From the cell containing the given text, extract its center point as (x, y) coordinate. 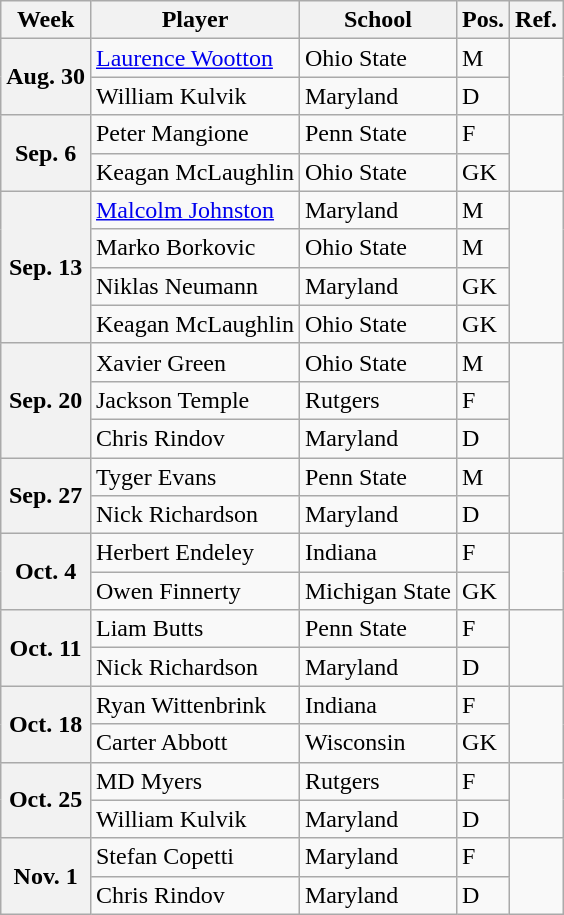
Sep. 13 (46, 267)
Tyger Evans (194, 477)
Carter Abbott (194, 743)
Week (46, 20)
Peter Mangione (194, 134)
Jackson Temple (194, 400)
Sep. 27 (46, 496)
Xavier Green (194, 362)
Oct. 25 (46, 800)
Herbert Endeley (194, 553)
School (378, 20)
Player (194, 20)
Ryan Wittenbrink (194, 705)
Owen Finnerty (194, 591)
Laurence Wootton (194, 58)
Michigan State (378, 591)
Wisconsin (378, 743)
Nov. 1 (46, 876)
Ref. (536, 20)
Oct. 4 (46, 572)
Aug. 30 (46, 77)
Sep. 6 (46, 153)
Oct. 11 (46, 648)
Liam Butts (194, 629)
Marko Borkovic (194, 248)
Pos. (484, 20)
Malcolm Johnston (194, 210)
Oct. 18 (46, 724)
MD Myers (194, 781)
Stefan Copetti (194, 857)
Niklas Neumann (194, 286)
Sep. 20 (46, 400)
